Capture the cell that displays the provided text and extract its [x, y] central coordinate. 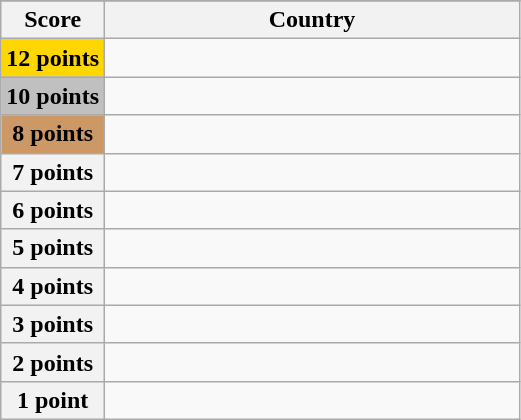
12 points [53, 58]
3 points [53, 324]
4 points [53, 286]
5 points [53, 248]
2 points [53, 362]
Country [312, 20]
10 points [53, 96]
Score [53, 20]
1 point [53, 400]
7 points [53, 172]
8 points [53, 134]
6 points [53, 210]
